Pinpoint the cell where the given text exists, returning its [x, y] midpoint coordinate. 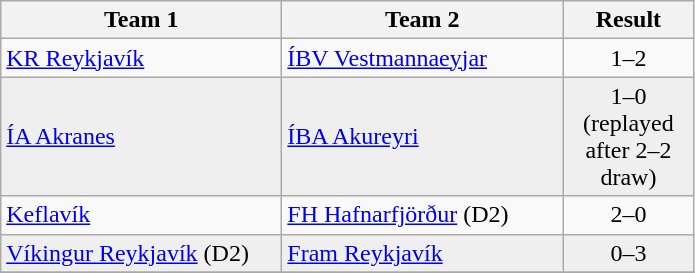
ÍA Akranes [142, 136]
0–3 [628, 253]
Team 1 [142, 20]
Result [628, 20]
Fram Reykjavík [422, 253]
KR Reykjavík [142, 58]
Keflavík [142, 215]
1–0 (replayed after 2–2 draw) [628, 136]
1–2 [628, 58]
Víkingur Reykjavík (D2) [142, 253]
ÍBV Vestmannaeyjar [422, 58]
FH Hafnarfjörður (D2) [422, 215]
ÍBA Akureyri [422, 136]
2–0 [628, 215]
Team 2 [422, 20]
